Detect which cell encompasses the target text, then output its [x, y] center coordinate. 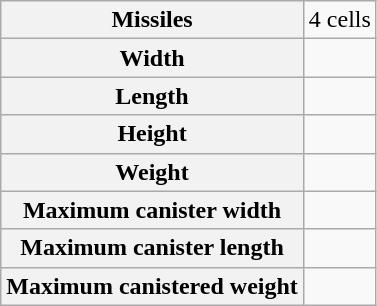
Maximum canister width [152, 210]
4 cells [340, 20]
Length [152, 96]
Missiles [152, 20]
Weight [152, 172]
Maximum canister length [152, 248]
Width [152, 58]
Maximum canistered weight [152, 286]
Height [152, 134]
